Search for the cell housing the specified text and yield its (x, y) center coordinate. 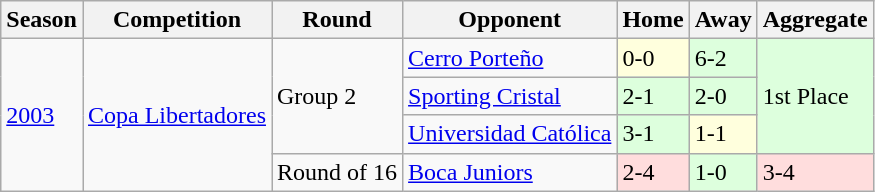
0-0 (653, 58)
2-4 (653, 172)
Away (723, 20)
3-1 (653, 134)
Home (653, 20)
Aggregate (815, 20)
1st Place (815, 96)
1-1 (723, 134)
1-0 (723, 172)
Group 2 (338, 96)
Season (42, 20)
Universidad Católica (510, 134)
Sporting Cristal (510, 96)
Competition (176, 20)
Round (338, 20)
2-1 (653, 96)
Round of 16 (338, 172)
Boca Juniors (510, 172)
2-0 (723, 96)
Cerro Porteño (510, 58)
Opponent (510, 20)
6-2 (723, 58)
Copa Libertadores (176, 115)
3-4 (815, 172)
2003 (42, 115)
